Determine the [X, Y] coordinate at the center of the cell enclosing the given text.  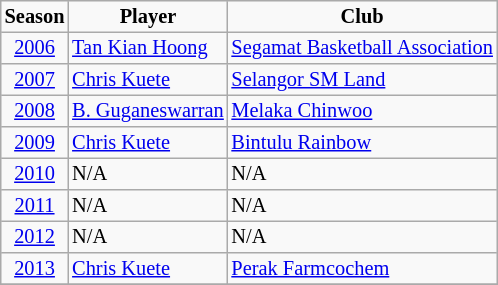
Melaka Chinwoo [362, 111]
2008 [35, 111]
Selangor SM Land [362, 79]
2013 [35, 268]
Segamat Basketball Association [362, 48]
Club [362, 16]
2011 [35, 205]
Season [35, 16]
Tan Kian Hoong [148, 48]
Bintulu Rainbow [362, 142]
Perak Farmcochem [362, 268]
2007 [35, 79]
B. Guganeswarran [148, 111]
2012 [35, 237]
2009 [35, 142]
2006 [35, 48]
Player [148, 16]
2010 [35, 174]
